Capture the cell that displays the provided text and extract its (x, y) central coordinate. 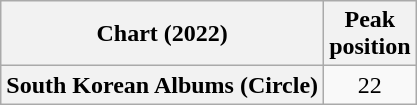
Peakposition (370, 34)
22 (370, 85)
South Korean Albums (Circle) (162, 85)
Chart (2022) (162, 34)
